Pinpoint the cell where the given text exists, returning its [x, y] midpoint coordinate. 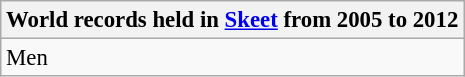
Men [232, 58]
World records held in Skeet from 2005 to 2012 [232, 20]
